Scan for the cell matching the given text and deliver its [X, Y] coordinate at center. 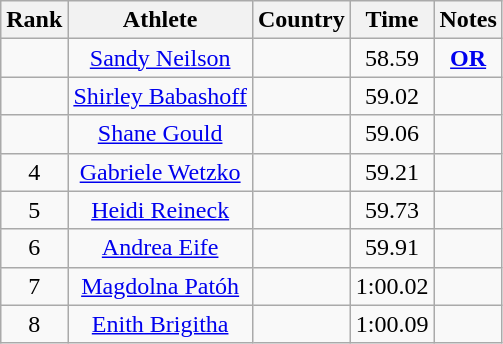
59.73 [392, 210]
Shirley Babashoff [160, 96]
Magdolna Patóh [160, 286]
1:00.02 [392, 286]
8 [34, 324]
6 [34, 248]
59.21 [392, 172]
Time [392, 20]
58.59 [392, 58]
Heidi Reineck [160, 210]
7 [34, 286]
59.91 [392, 248]
Andrea Eife [160, 248]
Sandy Neilson [160, 58]
Enith Brigitha [160, 324]
Country [301, 20]
59.02 [392, 96]
5 [34, 210]
Shane Gould [160, 134]
OR [468, 58]
Gabriele Wetzko [160, 172]
1:00.09 [392, 324]
4 [34, 172]
59.06 [392, 134]
Notes [468, 20]
Rank [34, 20]
Athlete [160, 20]
